Extract the (x, y) coordinate from the center of the cell holding the provided text.  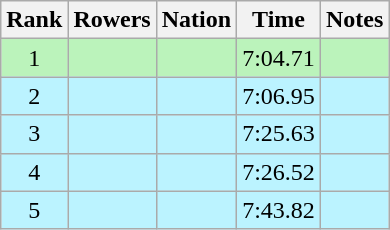
2 (34, 96)
Notes (354, 20)
Nation (196, 20)
7:43.82 (279, 210)
7:25.63 (279, 134)
Rank (34, 20)
7:04.71 (279, 58)
7:26.52 (279, 172)
4 (34, 172)
Rowers (112, 20)
1 (34, 58)
Time (279, 20)
5 (34, 210)
7:06.95 (279, 96)
3 (34, 134)
